Determine the (X, Y) coordinate at the center of the cell enclosing the given text.  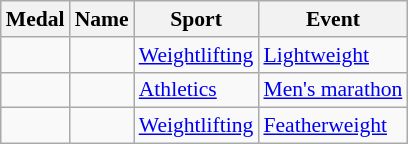
Lightweight (332, 55)
Name (102, 19)
Medal (36, 19)
Event (332, 19)
Men's marathon (332, 90)
Sport (196, 19)
Featherweight (332, 126)
Athletics (196, 90)
